Capture the cell that displays the provided text and extract its [X, Y] central coordinate. 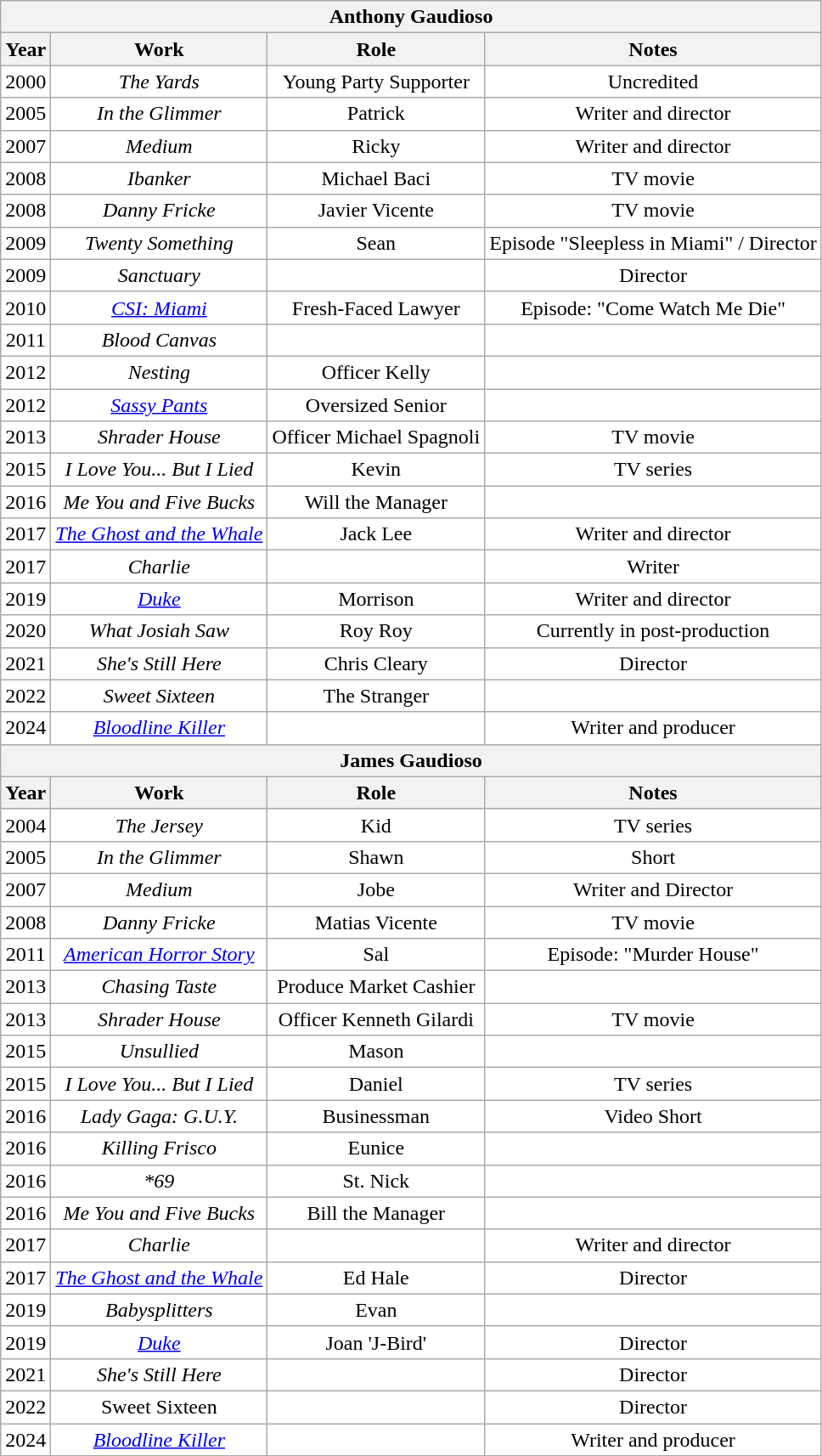
2000 [25, 82]
Ibanker [160, 178]
Episode: "Come Watch Me Die" [654, 308]
Patrick [376, 114]
Officer Michael Spagnoli [376, 437]
Sean [376, 243]
Shawn [376, 857]
Sal [376, 955]
Uncredited [654, 82]
Produce Market Cashier [376, 987]
Kid [376, 825]
Fresh-Faced Lawyer [376, 308]
Eunice [376, 1148]
Writer and Director [654, 889]
The Yards [160, 82]
Kevin [376, 470]
2020 [25, 631]
American Horror Story [160, 955]
Twenty Something [160, 243]
Babysplitters [160, 1310]
Currently in post-production [654, 631]
Video Short [654, 1116]
Lady Gaga: G.U.Y. [160, 1116]
Anthony Gaudioso [411, 17]
Morrison [376, 599]
2010 [25, 308]
Ricky [376, 146]
*69 [160, 1181]
Sassy Pants [160, 405]
Chasing Taste [160, 987]
Joan 'J-Bird' [376, 1342]
Oversized Senior [376, 405]
Officer Kelly [376, 372]
Sanctuary [160, 275]
Unsullied [160, 1052]
Matias Vicente [376, 922]
The Jersey [160, 825]
Ed Hale [376, 1278]
Evan [376, 1310]
Writer [654, 567]
Jobe [376, 889]
Javier Vicente [376, 211]
What Josiah Saw [160, 631]
Daniel [376, 1084]
Chris Cleary [376, 663]
Officer Kenneth Gilardi [376, 1019]
James Gaudioso [411, 760]
Young Party Supporter [376, 82]
Michael Baci [376, 178]
Jack Lee [376, 534]
Episode "Sleepless in Miami" / Director [654, 243]
Blood Canvas [160, 340]
Short [654, 857]
Bill the Manager [376, 1213]
Will the Manager [376, 502]
Nesting [160, 372]
2004 [25, 825]
Businessman [376, 1116]
Roy Roy [376, 631]
CSI: Miami [160, 308]
The Stranger [376, 696]
Mason [376, 1052]
Killing Frisco [160, 1148]
Episode: "Murder House" [654, 955]
St. Nick [376, 1181]
